For the text-containing cell, return its midpoint in (x, y) coordinate format. 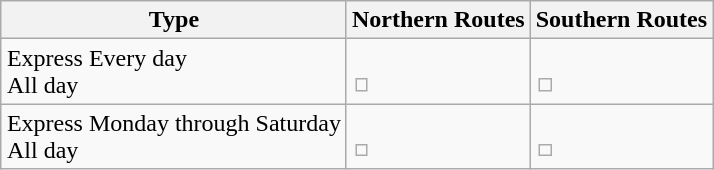
Express Monday through SaturdayAll day (174, 136)
Southern Routes (621, 20)
Northern Routes (438, 20)
Express Every dayAll day (174, 72)
Type (174, 20)
